Scan for the cell matching the given text and deliver its (X, Y) coordinate at center. 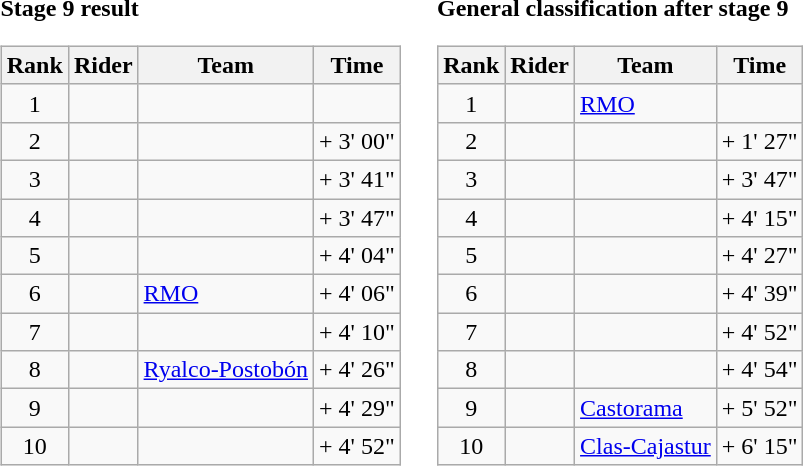
+ 3' 41" (358, 179)
+ 3' 00" (358, 141)
+ 4' 54" (760, 370)
+ 4' 06" (358, 294)
+ 4' 10" (358, 332)
+ 4' 26" (358, 370)
+ 4' 04" (358, 256)
+ 4' 39" (760, 294)
+ 6' 15" (760, 446)
Ryalco-Postobón (226, 370)
+ 4' 27" (760, 256)
+ 5' 52" (760, 408)
+ 1' 27" (760, 141)
+ 4' 29" (358, 408)
Clas-Cajastur (646, 446)
+ 4' 15" (760, 217)
Castorama (646, 408)
